Detect which cell encompasses the target text, then output its (X, Y) center coordinate. 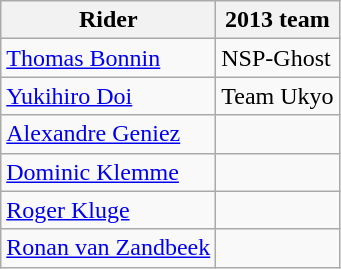
Team Ukyo (278, 96)
Ronan van Zandbeek (108, 248)
NSP-Ghost (278, 58)
Rider (108, 20)
Thomas Bonnin (108, 58)
Yukihiro Doi (108, 96)
Dominic Klemme (108, 172)
Alexandre Geniez (108, 134)
Roger Kluge (108, 210)
2013 team (278, 20)
